Capture the cell that displays the provided text and extract its [x, y] central coordinate. 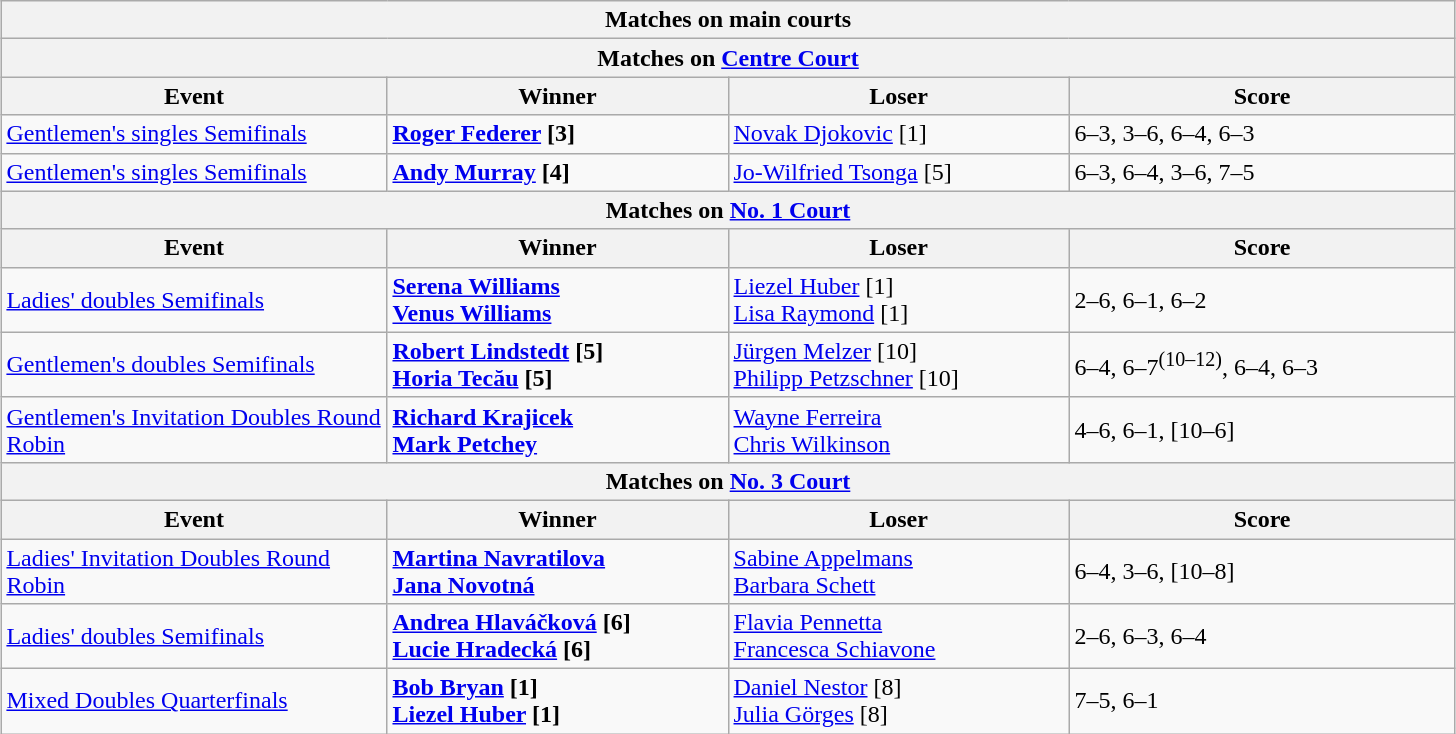
Flavia Pennetta Francesca Schiavone [898, 636]
Gentlemen's Invitation Doubles Round Robin [194, 430]
Ladies' Invitation Doubles Round Robin [194, 570]
Novak Djokovic [1] [898, 134]
Mixed Doubles Quarterfinals [194, 702]
Andrea Hlaváčková [6] Lucie Hradecká [6] [558, 636]
Matches on No. 1 Court [728, 210]
6–4, 3–6, [10–8] [1262, 570]
6–4, 6–7(10–12), 6–4, 6–3 [1262, 364]
Matches on Centre Court [728, 58]
Liezel Huber [1] Lisa Raymond [1] [898, 300]
Andy Murray [4] [558, 172]
Daniel Nestor [8] Julia Görges [8] [898, 702]
2–6, 6–1, 6–2 [1262, 300]
Richard Krajicek Mark Petchey [558, 430]
Roger Federer [3] [558, 134]
Matches on main courts [728, 20]
Robert Lindstedt [5] Horia Tecău [5] [558, 364]
Jürgen Melzer [10] Philipp Petzschner [10] [898, 364]
Wayne Ferreira Chris Wilkinson [898, 430]
Serena Williams Venus Williams [558, 300]
Sabine Appelmans Barbara Schett [898, 570]
Bob Bryan [1] Liezel Huber [1] [558, 702]
Gentlemen's doubles Semifinals [194, 364]
6–3, 6–4, 3–6, 7–5 [1262, 172]
Matches on No. 3 Court [728, 481]
4–6, 6–1, [10–6] [1262, 430]
Jo-Wilfried Tsonga [5] [898, 172]
2–6, 6–3, 6–4 [1262, 636]
6–3, 3–6, 6–4, 6–3 [1262, 134]
Martina Navratilova Jana Novotná [558, 570]
7–5, 6–1 [1262, 702]
